From the cell containing the given text, extract its center point as (X, Y) coordinate. 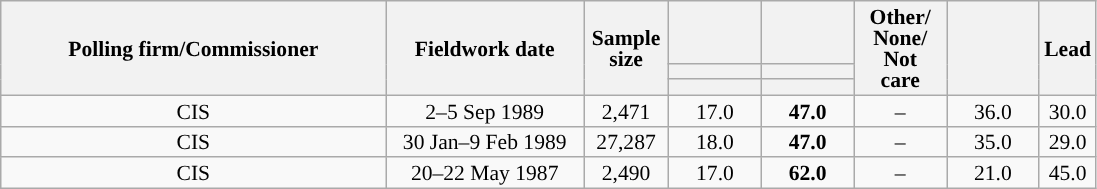
2–5 Sep 1989 (485, 110)
Polling firm/Commissioner (194, 48)
62.0 (808, 174)
21.0 (992, 174)
27,287 (626, 142)
20–22 May 1987 (485, 174)
Lead (1068, 48)
2,471 (626, 110)
Fieldwork date (485, 48)
2,490 (626, 174)
36.0 (992, 110)
30 Jan–9 Feb 1989 (485, 142)
29.0 (1068, 142)
18.0 (716, 142)
30.0 (1068, 110)
35.0 (992, 142)
Other/None/Notcare (900, 48)
45.0 (1068, 174)
Sample size (626, 48)
